Capture the cell that displays the provided text and extract its (X, Y) central coordinate. 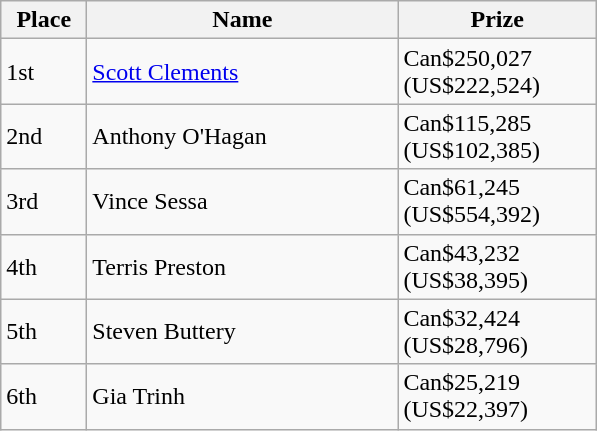
1st (44, 72)
2nd (44, 136)
Place (44, 20)
3rd (44, 202)
Can$43,232 (US$38,395) (498, 266)
Steven Buttery (242, 332)
5th (44, 332)
Can$25,219 (US$22,397) (498, 396)
Vince Sessa (242, 202)
Gia Trinh (242, 396)
Scott Clements (242, 72)
6th (44, 396)
Anthony O'Hagan (242, 136)
Terris Preston (242, 266)
Can$61,245 (US$554,392) (498, 202)
Can$32,424 (US$28,796) (498, 332)
Name (242, 20)
Can$250,027 (US$222,524) (498, 72)
Can$115,285 (US$102,385) (498, 136)
4th (44, 266)
Prize (498, 20)
